Capture the cell that displays the provided text and extract its (x, y) central coordinate. 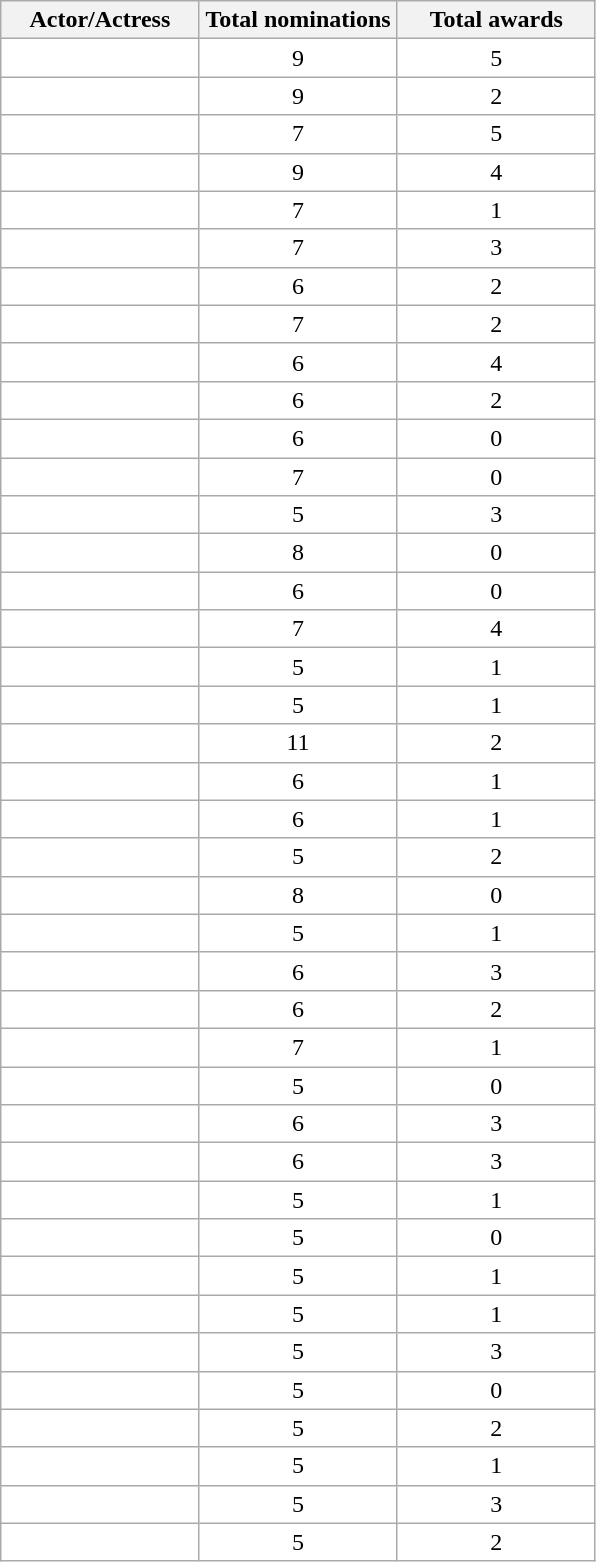
Total awards (496, 20)
11 (298, 743)
Total nominations (298, 20)
Actor/Actress (100, 20)
